Find where the given text appears and provide that cell's center as [x, y] coordinate. 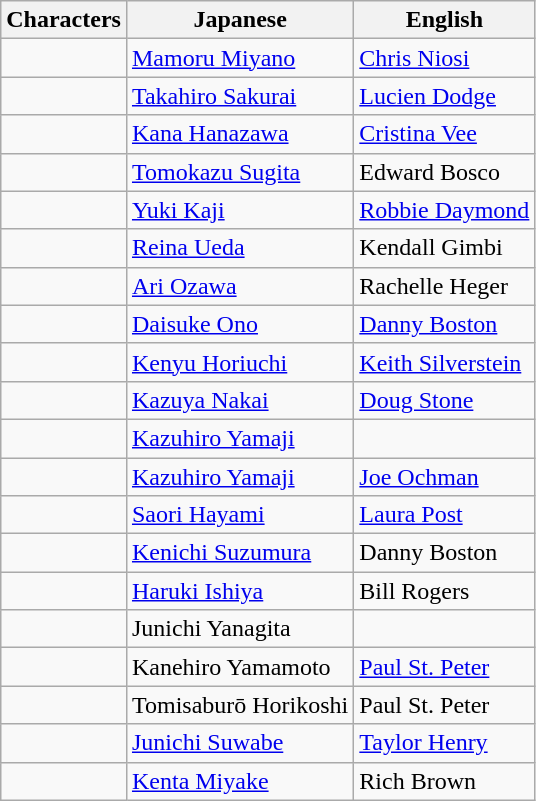
Kana Hanazawa [240, 134]
Lucien Dodge [444, 96]
Haruki Ishiya [240, 591]
English [444, 20]
Bill Rogers [444, 591]
Keith Silverstein [444, 362]
Yuki Kaji [240, 210]
Rich Brown [444, 781]
Chris Niosi [444, 58]
Cristina Vee [444, 134]
Kenta Miyake [240, 781]
Kazuya Nakai [240, 400]
Edward Bosco [444, 172]
Japanese [240, 20]
Kendall Gimbi [444, 248]
Reina Ueda [240, 248]
Daisuke Ono [240, 324]
Junichi Yanagita [240, 629]
Characters [64, 20]
Takahiro Sakurai [240, 96]
Rachelle Heger [444, 286]
Laura Post [444, 515]
Taylor Henry [444, 743]
Kenichi Suzumura [240, 553]
Kanehiro Yamamoto [240, 667]
Junichi Suwabe [240, 743]
Ari Ozawa [240, 286]
Mamoru Miyano [240, 58]
Tomokazu Sugita [240, 172]
Joe Ochman [444, 477]
Tomisaburō Horikoshi [240, 705]
Robbie Daymond [444, 210]
Kenyu Horiuchi [240, 362]
Saori Hayami [240, 515]
Doug Stone [444, 400]
